Find where the given text appears and provide that cell's center as (x, y) coordinate. 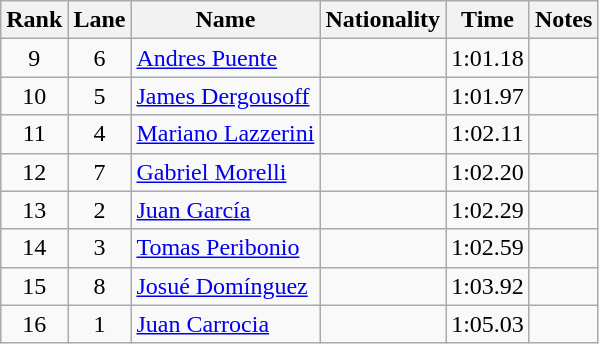
11 (34, 134)
Juan Carrocia (226, 324)
13 (34, 210)
1:01.18 (488, 58)
3 (100, 248)
14 (34, 248)
1:03.92 (488, 286)
Lane (100, 20)
1:02.29 (488, 210)
Gabriel Morelli (226, 172)
1 (100, 324)
5 (100, 96)
Mariano Lazzerini (226, 134)
Rank (34, 20)
Name (226, 20)
16 (34, 324)
Andres Puente (226, 58)
Nationality (383, 20)
1:05.03 (488, 324)
Time (488, 20)
Notes (563, 20)
1:02.59 (488, 248)
1:02.20 (488, 172)
8 (100, 286)
7 (100, 172)
4 (100, 134)
Juan García (226, 210)
10 (34, 96)
9 (34, 58)
1:02.11 (488, 134)
15 (34, 286)
6 (100, 58)
Josué Domínguez (226, 286)
James Dergousoff (226, 96)
Tomas Peribonio (226, 248)
12 (34, 172)
2 (100, 210)
1:01.97 (488, 96)
